Capture the cell that displays the provided text and extract its (x, y) central coordinate. 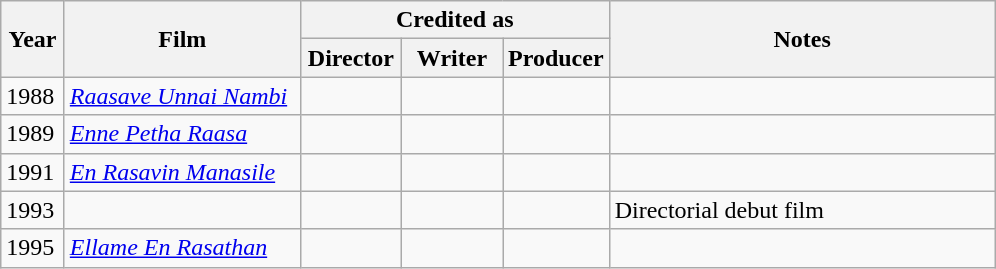
1989 (33, 134)
Directorial debut film (802, 210)
Director (350, 58)
Film (182, 39)
1991 (33, 172)
1993 (33, 210)
Credited as (454, 20)
En Rasavin Manasile (182, 172)
1988 (33, 96)
Year (33, 39)
Raasave Unnai Nambi (182, 96)
Enne Petha Raasa (182, 134)
1995 (33, 248)
Ellame En Rasathan (182, 248)
Notes (802, 39)
Writer (452, 58)
Producer (556, 58)
